Pinpoint the cell where the given text exists, returning its [X, Y] midpoint coordinate. 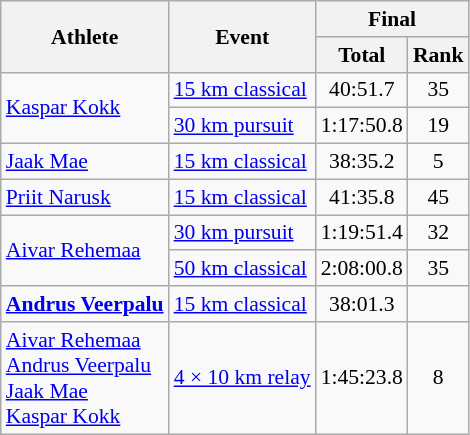
4 × 10 km relay [242, 378]
38:01.3 [362, 304]
38:35.2 [362, 162]
Event [242, 36]
5 [438, 162]
50 km classical [242, 269]
Final [392, 19]
8 [438, 378]
1:19:51.4 [362, 233]
32 [438, 233]
1:45:23.8 [362, 378]
1:17:50.8 [362, 126]
Total [362, 55]
Priit Narusk [85, 197]
Rank [438, 55]
Kaspar Kokk [85, 108]
Jaak Mae [85, 162]
45 [438, 197]
19 [438, 126]
41:35.8 [362, 197]
Aivar Rehemaa [85, 250]
2:08:00.8 [362, 269]
Aivar Rehemaa Andrus Veerpalu Jaak Mae Kaspar Kokk [85, 378]
Athlete [85, 36]
40:51.7 [362, 90]
Andrus Veerpalu [85, 304]
